For the text-containing cell, return its midpoint in [X, Y] coordinate format. 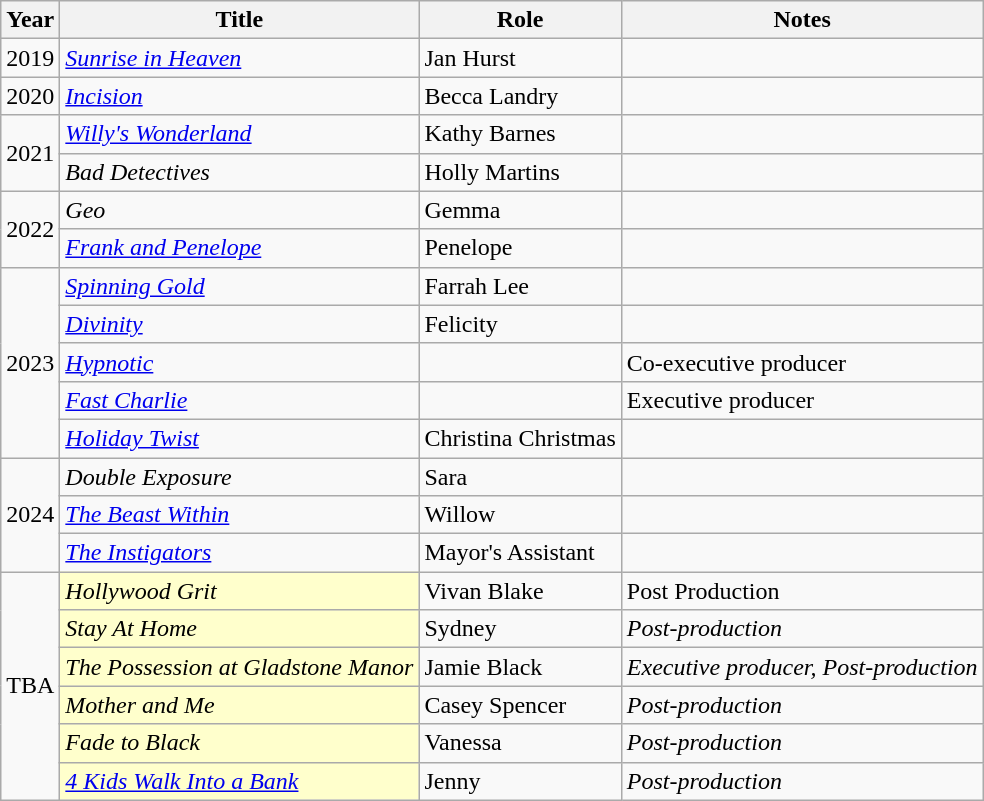
Vivan Blake [520, 591]
The Beast Within [240, 515]
Holiday Twist [240, 438]
Gemma [520, 210]
Jenny [520, 781]
Incision [240, 96]
Executive producer, Post-production [802, 667]
Sara [520, 477]
Jan Hurst [520, 58]
Hypnotic [240, 362]
Willow [520, 515]
Christina Christmas [520, 438]
Becca Landry [520, 96]
2024 [30, 515]
Divinity [240, 324]
Spinning Gold [240, 286]
Farrah Lee [520, 286]
Felicity [520, 324]
The Instigators [240, 553]
Frank and Penelope [240, 248]
Bad Detectives [240, 172]
Mayor's Assistant [520, 553]
Executive producer [802, 400]
TBA [30, 686]
Title [240, 20]
2021 [30, 153]
Notes [802, 20]
Mother and Me [240, 705]
Casey Spencer [520, 705]
Year [30, 20]
Penelope [520, 248]
Co-executive producer [802, 362]
The Possession at Gladstone Manor [240, 667]
Holly Martins [520, 172]
Double Exposure [240, 477]
2022 [30, 229]
Stay At Home [240, 629]
Post Production [802, 591]
Sydney [520, 629]
Fade to Black [240, 743]
Sunrise in Heaven [240, 58]
Geo [240, 210]
4 Kids Walk Into a Bank [240, 781]
Willy's Wonderland [240, 134]
2020 [30, 96]
Hollywood Grit [240, 591]
Jamie Black [520, 667]
Role [520, 20]
2023 [30, 362]
Fast Charlie [240, 400]
2019 [30, 58]
Vanessa [520, 743]
Kathy Barnes [520, 134]
